Return the [X, Y] coordinate for the center point of the cell that contains the specified text.  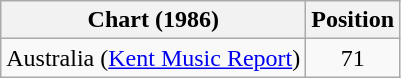
Chart (1986) [154, 20]
71 [353, 58]
Position [353, 20]
Australia (Kent Music Report) [154, 58]
